Detect which cell encompasses the target text, then output its (X, Y) center coordinate. 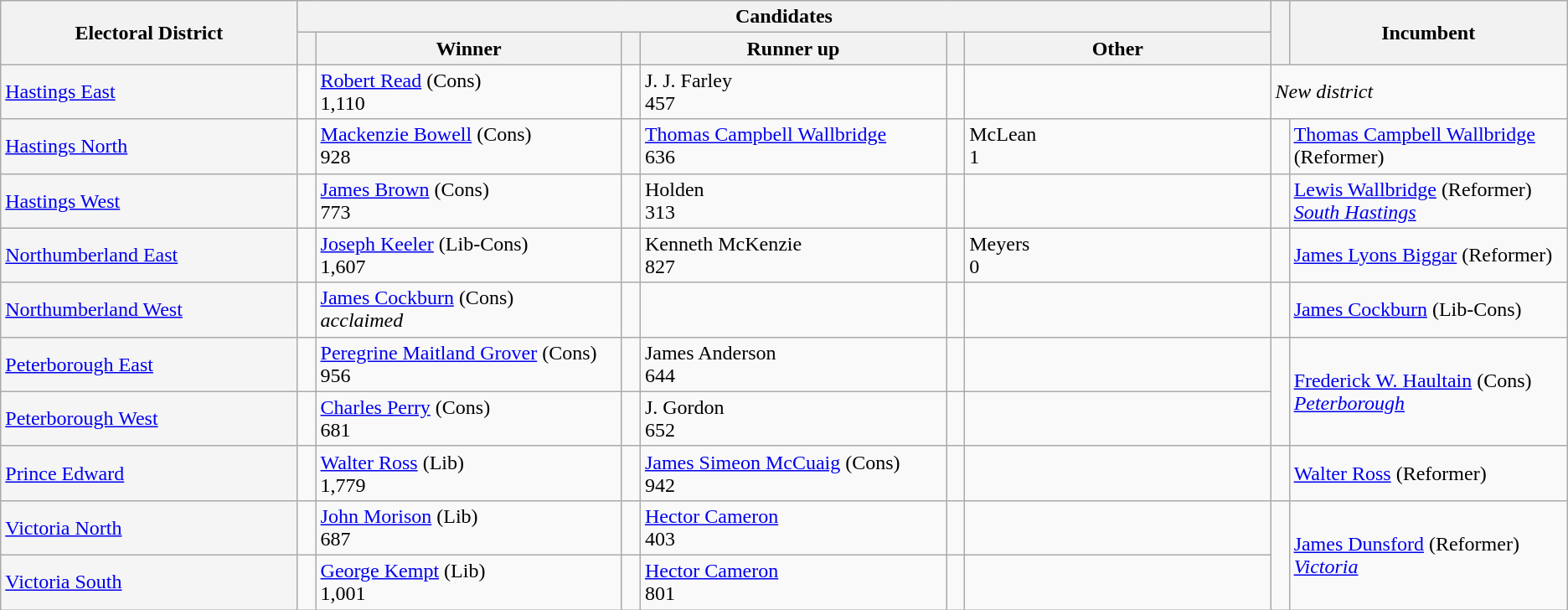
J. Gordon 652 (792, 419)
Incumbent (1428, 33)
New district (1419, 92)
George Kempt (Lib) 1,001 (469, 582)
James Lyons Biggar (Reformer) (1428, 255)
McLean 1 (1117, 146)
Meyers 0 (1117, 255)
Peterborough East (149, 364)
Joseph Keeler (Lib-Cons) 1,607 (469, 255)
Lewis Wallbridge (Reformer) South Hastings (1428, 201)
Kenneth McKenzie 827 (792, 255)
Winner (469, 49)
Northumberland West (149, 310)
Mackenzie Bowell (Cons) 928 (469, 146)
Charles Perry (Cons) 681 (469, 419)
Holden 313 (792, 201)
Northumberland East (149, 255)
James Simeon McCuaig (Cons) 942 (792, 473)
Other (1117, 49)
Thomas Campbell Wallbridge (Reformer) (1428, 146)
James Cockburn (Cons) acclaimed (469, 310)
Robert Read (Cons) 1,110 (469, 92)
John Morison (Lib) 687 (469, 528)
James Anderson 644 (792, 364)
James Dunsford (Reformer) Victoria (1428, 555)
Prince Edward (149, 473)
Victoria North (149, 528)
Frederick W. Haultain (Cons) Peterborough (1428, 391)
Electoral District (149, 33)
J. J. Farley 457 (792, 92)
Hastings West (149, 201)
Peterborough West (149, 419)
Victoria South (149, 582)
Runner up (792, 49)
Thomas Campbell Wallbridge 636 (792, 146)
James Brown (Cons) 773 (469, 201)
Walter Ross (Reformer) (1428, 473)
Hastings North (149, 146)
Hector Cameron 801 (792, 582)
Peregrine Maitland Grover (Cons) 956 (469, 364)
James Cockburn (Lib-Cons) (1428, 310)
Hector Cameron 403 (792, 528)
Hastings East (149, 92)
Walter Ross (Lib) 1,779 (469, 473)
Candidates (784, 17)
